Return the [x, y] coordinate for the center point of the cell that contains the specified text.  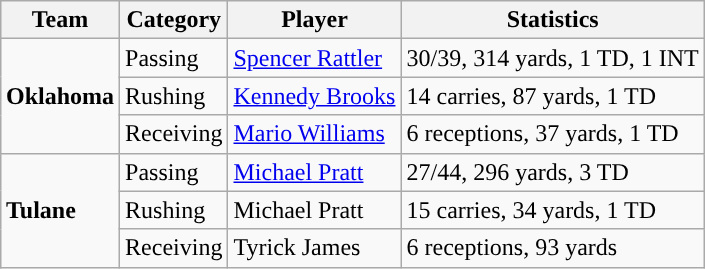
Team [60, 20]
Spencer Rattler [314, 58]
6 receptions, 93 yards [552, 248]
Category [174, 20]
6 receptions, 37 yards, 1 TD [552, 134]
Statistics [552, 20]
Tyrick James [314, 248]
14 carries, 87 yards, 1 TD [552, 96]
30/39, 314 yards, 1 TD, 1 INT [552, 58]
15 carries, 34 yards, 1 TD [552, 210]
Player [314, 20]
Oklahoma [60, 96]
27/44, 296 yards, 3 TD [552, 172]
Tulane [60, 210]
Kennedy Brooks [314, 96]
Mario Williams [314, 134]
